Output the (x, y) coordinate of the center of the cell containing the given text.  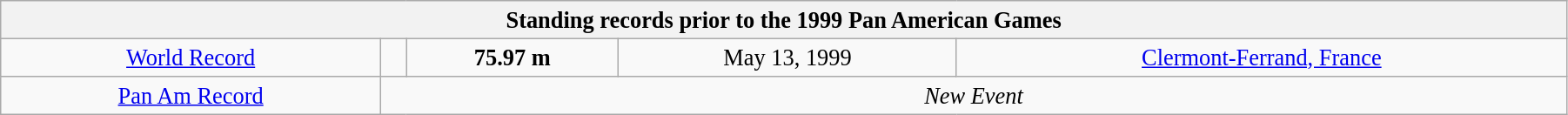
Clermont-Ferrand, France (1262, 57)
Pan Am Record (191, 95)
Standing records prior to the 1999 Pan American Games (784, 19)
World Record (191, 57)
New Event (975, 95)
75.97 m (513, 57)
May 13, 1999 (788, 57)
